Provide the (X, Y) coordinate of the cell's center where the given text is located.  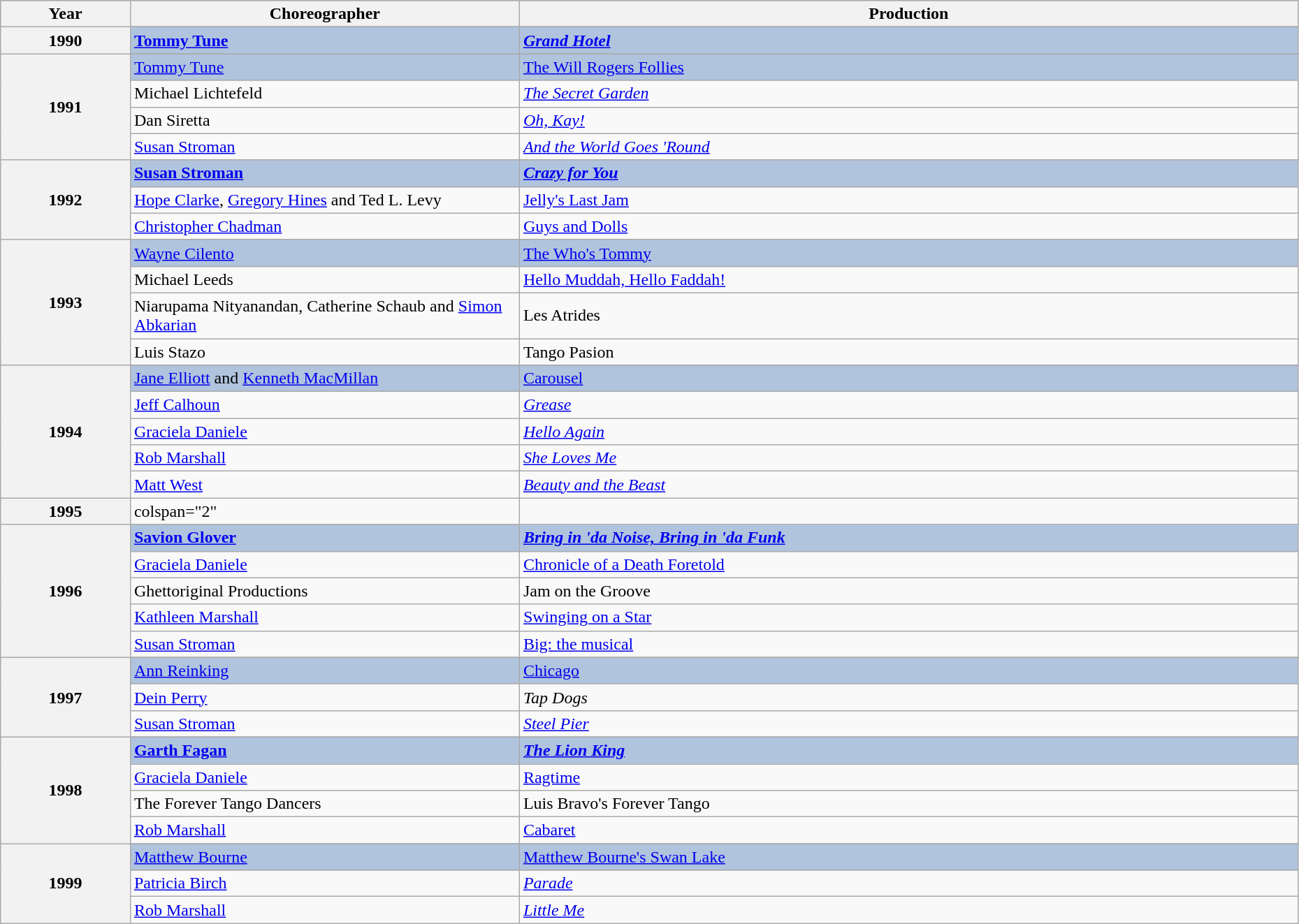
Jelly's Last Jam (908, 200)
Tap Dogs (908, 697)
Jeff Calhoun (324, 405)
Garth Fagan (324, 750)
Grease (908, 405)
The Lion King (908, 750)
1991 (66, 107)
Jane Elliott and Kenneth MacMillan (324, 379)
1997 (66, 697)
Big: the musical (908, 644)
1994 (66, 432)
Patricia Birch (324, 883)
Luis Stazo (324, 351)
Michael Lichtefeld (324, 94)
Tango Pasion (908, 351)
Christopher Chadman (324, 226)
Parade (908, 883)
1992 (66, 200)
1993 (66, 302)
colspan="2" (324, 511)
Hello Again (908, 432)
Les Atrides (908, 316)
Chicago (908, 670)
Choreographer (324, 14)
Hope Clarke, Gregory Hines and Ted L. Levy (324, 200)
Carousel (908, 379)
Ghettoriginal Productions (324, 591)
Production (908, 14)
Little Me (908, 910)
The Forever Tango Dancers (324, 804)
Hello Muddah, Hello Faddah! (908, 279)
Bring in 'da Noise, Bring in 'da Funk (908, 538)
And the World Goes 'Round (908, 147)
Jam on the Groove (908, 591)
Guys and Dolls (908, 226)
Luis Bravo's Forever Tango (908, 804)
Cabaret (908, 830)
The Will Rogers Follies (908, 67)
Matthew Bourne (324, 857)
Kathleen Marshall (324, 617)
Niarupama Nityanandan, Catherine Schaub and Simon Abkarian (324, 316)
Grand Hotel (908, 41)
1995 (66, 511)
Steel Pier (908, 724)
Savion Glover (324, 538)
Ann Reinking (324, 670)
Chronicle of a Death Foretold (908, 564)
Crazy for You (908, 173)
Dan Siretta (324, 120)
Wayne Cilento (324, 253)
1990 (66, 41)
She Loves Me (908, 458)
Swinging on a Star (908, 617)
1996 (66, 591)
Matthew Bourne's Swan Lake (908, 857)
Ragtime (908, 777)
Year (66, 14)
1999 (66, 883)
The Secret Garden (908, 94)
1998 (66, 790)
The Who's Tommy (908, 253)
Matt West (324, 485)
Michael Leeds (324, 279)
Dein Perry (324, 697)
Oh, Kay! (908, 120)
Beauty and the Beast (908, 485)
